Determine the (x, y) coordinate at the center of the cell enclosing the given text.  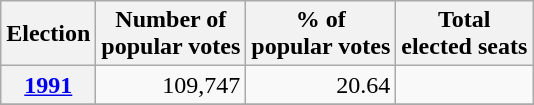
Election (48, 34)
1991 (48, 85)
109,747 (171, 85)
Totalelected seats (464, 34)
Number ofpopular votes (171, 34)
20.64 (321, 85)
% ofpopular votes (321, 34)
